Identify which cell holds the provided text, then report its [x, y] central coordinate. 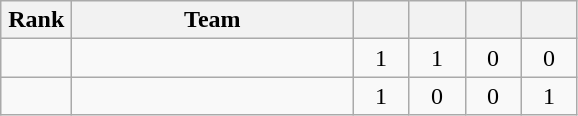
Rank [36, 20]
Team [212, 20]
